Output the [x, y] coordinate of the center of the cell containing the given text.  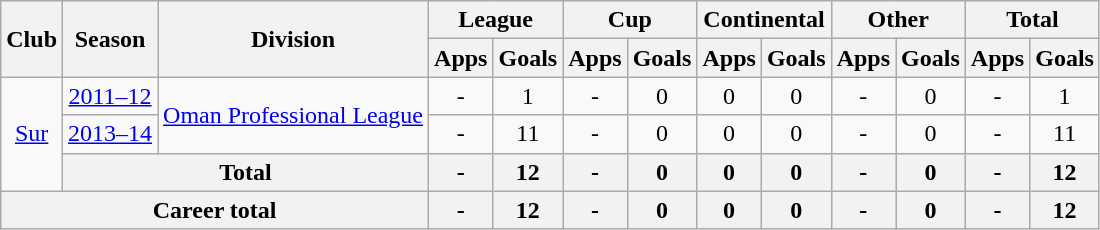
Oman Professional League [294, 115]
Sur [32, 134]
Cup [630, 20]
Division [294, 39]
Club [32, 39]
Career total [215, 210]
League [496, 20]
Continental [764, 20]
2011–12 [110, 96]
Season [110, 39]
2013–14 [110, 134]
Other [898, 20]
